Return the [X, Y] coordinate for the center point of the cell that contains the specified text.  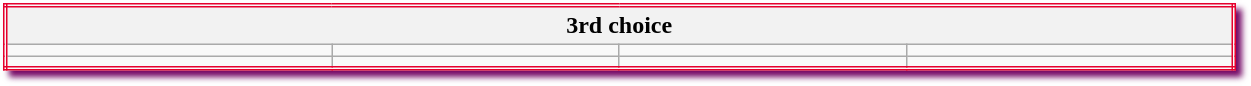
3rd choice [619, 25]
